From the cell containing the given text, extract its center point as [X, Y] coordinate. 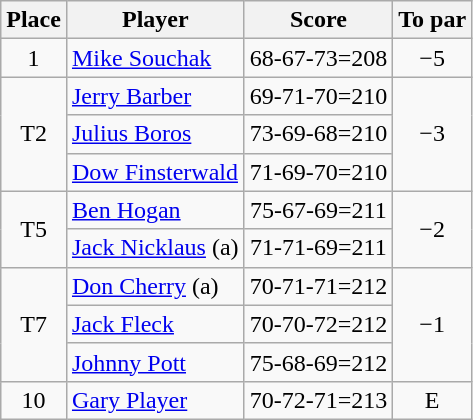
10 [34, 400]
Dow Finsterwald [155, 172]
70-72-71=213 [318, 400]
73-69-68=210 [318, 134]
E [432, 400]
70-70-72=212 [318, 324]
Don Cherry (a) [155, 286]
Julius Boros [155, 134]
Ben Hogan [155, 210]
Gary Player [155, 400]
Jerry Barber [155, 96]
−5 [432, 58]
Player [155, 20]
Jack Fleck [155, 324]
68-67-73=208 [318, 58]
70-71-71=212 [318, 286]
Mike Souchak [155, 58]
69-71-70=210 [318, 96]
−1 [432, 324]
To par [432, 20]
Place [34, 20]
71-71-69=211 [318, 248]
Score [318, 20]
T2 [34, 134]
−3 [432, 134]
−2 [432, 229]
1 [34, 58]
Jack Nicklaus (a) [155, 248]
75-67-69=211 [318, 210]
T7 [34, 324]
75-68-69=212 [318, 362]
T5 [34, 229]
Johnny Pott [155, 362]
71-69-70=210 [318, 172]
